From the cell containing the given text, extract its center point as [x, y] coordinate. 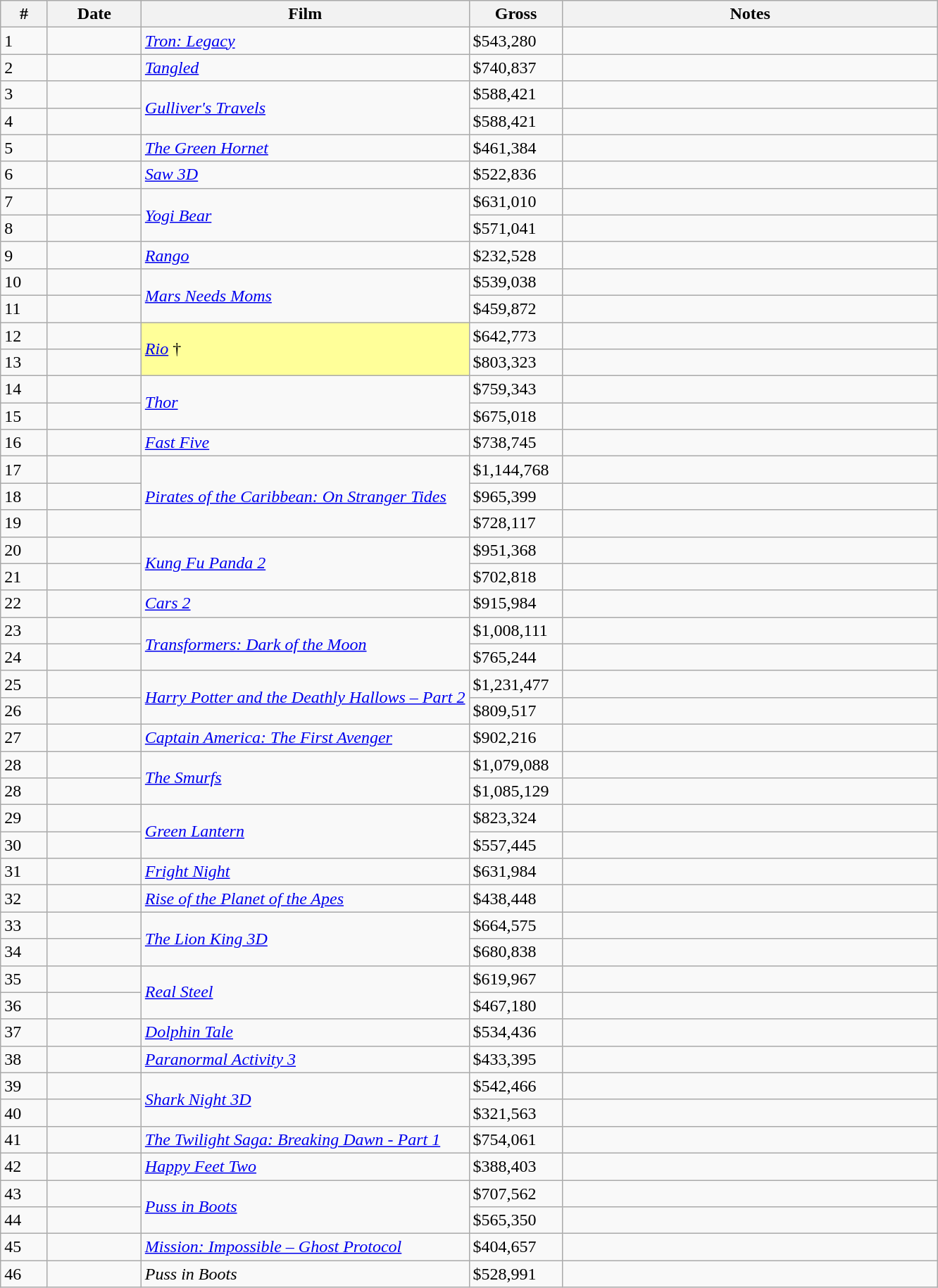
$1,231,477 [515, 684]
13 [24, 363]
2 [24, 68]
$321,563 [515, 1113]
Thor [305, 403]
$951,368 [515, 550]
Real Steel [305, 992]
$738,745 [515, 443]
Saw 3D [305, 175]
14 [24, 389]
$754,061 [515, 1139]
Rango [305, 255]
15 [24, 416]
19 [24, 523]
Dolphin Tale [305, 1032]
$759,343 [515, 389]
Mission: Impossible – Ghost Protocol [305, 1247]
$542,466 [515, 1086]
Gross [515, 14]
Kung Fu Panda 2 [305, 563]
$1,008,111 [515, 630]
$680,838 [515, 952]
38 [24, 1059]
$765,244 [515, 657]
Tangled [305, 68]
25 [24, 684]
# [24, 14]
$1,144,768 [515, 470]
$528,991 [515, 1274]
18 [24, 496]
$459,872 [515, 308]
39 [24, 1086]
$438,448 [515, 899]
Notes [750, 14]
$571,041 [515, 228]
Shark Night 3D [305, 1099]
The Green Hornet [305, 148]
37 [24, 1032]
10 [24, 282]
$522,836 [515, 175]
$702,818 [515, 577]
Paranormal Activity 3 [305, 1059]
24 [24, 657]
45 [24, 1247]
31 [24, 872]
9 [24, 255]
40 [24, 1113]
Harry Potter and the Deathly Hallows – Part 2 [305, 697]
17 [24, 470]
The Twilight Saga: Breaking Dawn - Part 1 [305, 1139]
32 [24, 899]
Date [94, 14]
Tron: Legacy [305, 41]
27 [24, 737]
8 [24, 228]
Rio † [305, 349]
20 [24, 550]
$728,117 [515, 523]
4 [24, 121]
Cars 2 [305, 604]
$619,967 [515, 979]
22 [24, 604]
26 [24, 711]
Film [305, 14]
43 [24, 1194]
$902,216 [515, 737]
35 [24, 979]
29 [24, 818]
33 [24, 925]
$965,399 [515, 496]
$557,445 [515, 845]
1 [24, 41]
30 [24, 845]
11 [24, 308]
$232,528 [515, 255]
The Smurfs [305, 777]
Gulliver's Travels [305, 108]
Mars Needs Moms [305, 295]
$915,984 [515, 604]
$534,436 [515, 1032]
Fright Night [305, 872]
Yogi Bear [305, 215]
$461,384 [515, 148]
$467,180 [515, 1006]
$631,010 [515, 201]
$388,403 [515, 1166]
Green Lantern [305, 832]
$433,395 [515, 1059]
Captain America: The First Avenger [305, 737]
Fast Five [305, 443]
41 [24, 1139]
7 [24, 201]
$631,984 [515, 872]
$740,837 [515, 68]
46 [24, 1274]
36 [24, 1006]
5 [24, 148]
$543,280 [515, 41]
44 [24, 1220]
$539,038 [515, 282]
$675,018 [515, 416]
Rise of the Planet of the Apes [305, 899]
21 [24, 577]
$404,657 [515, 1247]
$565,350 [515, 1220]
Pirates of the Caribbean: On Stranger Tides [305, 496]
3 [24, 94]
6 [24, 175]
34 [24, 952]
42 [24, 1166]
16 [24, 443]
$664,575 [515, 925]
$1,085,129 [515, 792]
12 [24, 336]
$823,324 [515, 818]
23 [24, 630]
The Lion King 3D [305, 939]
$809,517 [515, 711]
Transformers: Dark of the Moon [305, 644]
Happy Feet Two [305, 1166]
$803,323 [515, 363]
$1,079,088 [515, 764]
$642,773 [515, 336]
$707,562 [515, 1194]
